Pinpoint the cell where the given text exists, returning its (X, Y) midpoint coordinate. 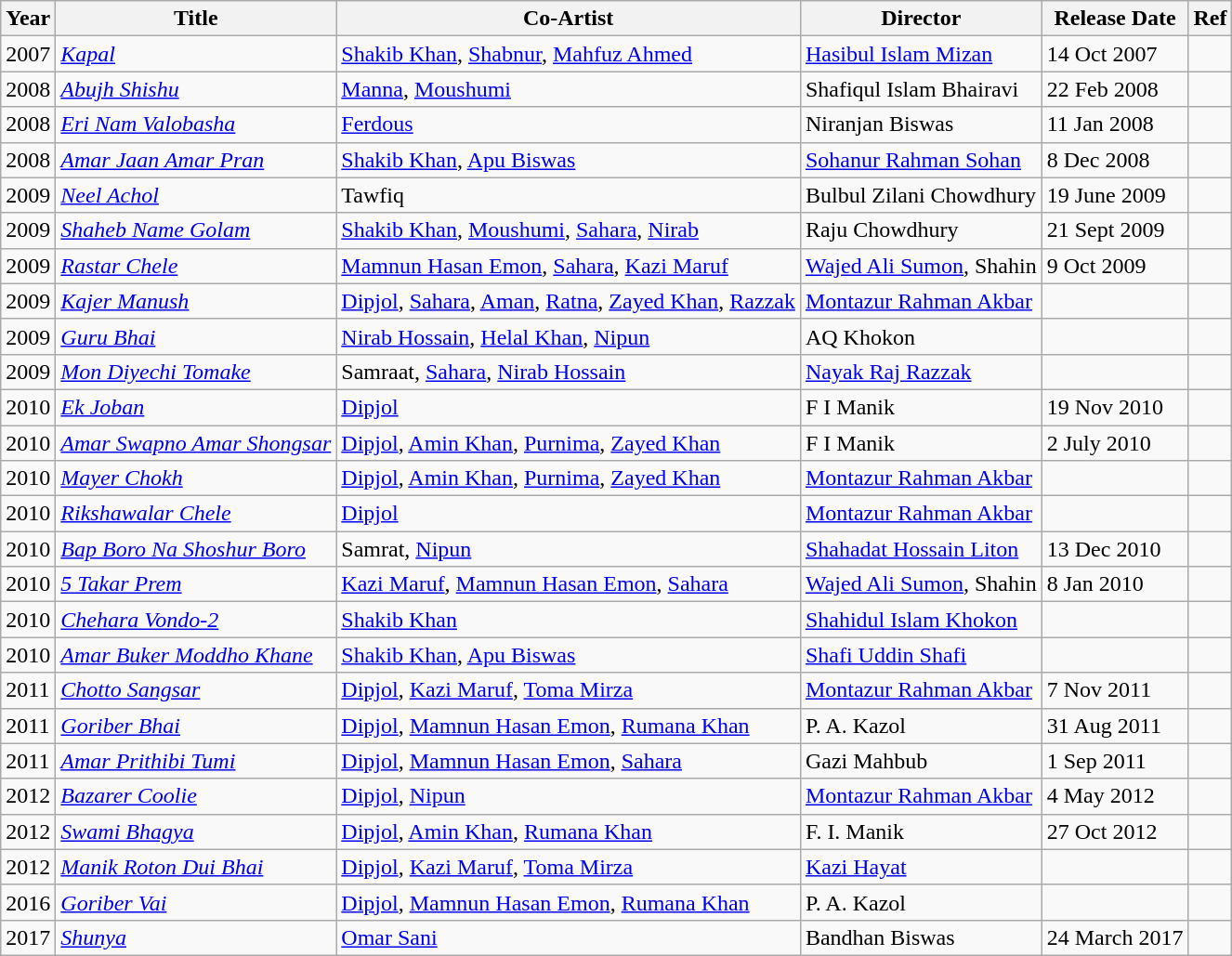
2 July 2010 (1115, 443)
8 Dec 2008 (1115, 160)
Tawfiq (569, 195)
2017 (28, 937)
Bap Boro Na Shoshur Boro (196, 549)
Amar Swapno Amar Shongsar (196, 443)
Shafiqul Islam Bhairavi (921, 89)
Goriber Bhai (196, 726)
Mon Diyechi Tomake (196, 372)
Swami Bhagya (196, 832)
Nayak Raj Razzak (921, 372)
Dipjol, Nipun (569, 796)
Abujh Shishu (196, 89)
Neel Achol (196, 195)
Hasibul Islam Mizan (921, 54)
Chotto Sangsar (196, 690)
Guru Bhai (196, 336)
Gazi Mahbub (921, 761)
Rastar Chele (196, 266)
Mayer Chokh (196, 478)
13 Dec 2010 (1115, 549)
Shakib Khan (569, 620)
Amar Prithibi Tumi (196, 761)
21 Sept 2009 (1115, 230)
Shahadat Hossain Liton (921, 549)
Director (921, 19)
Eri Nam Valobasha (196, 124)
Ref (1210, 19)
Bandhan Biswas (921, 937)
Manik Roton Dui Bhai (196, 867)
Shafi Uddin Shafi (921, 655)
11 Jan 2008 (1115, 124)
7 Nov 2011 (1115, 690)
4 May 2012 (1115, 796)
Sohanur Rahman Sohan (921, 160)
Year (28, 19)
31 Aug 2011 (1115, 726)
Ferdous (569, 124)
Bazarer Coolie (196, 796)
Chehara Vondo-2 (196, 620)
Samrat, Nipun (569, 549)
27 Oct 2012 (1115, 832)
Dipjol, Amin Khan, Rumana Khan (569, 832)
24 March 2017 (1115, 937)
19 Nov 2010 (1115, 407)
Dipjol, Mamnun Hasan Emon, Sahara (569, 761)
Shakib Khan, Moushumi, Sahara, Nirab (569, 230)
Kapal (196, 54)
2007 (28, 54)
Shahidul Islam Khokon (921, 620)
5 Takar Prem (196, 584)
AQ Khokon (921, 336)
Title (196, 19)
Raju Chowdhury (921, 230)
Shakib Khan, Shabnur, Mahfuz Ahmed (569, 54)
Rikshawalar Chele (196, 514)
Bulbul Zilani Chowdhury (921, 195)
Release Date (1115, 19)
Manna, Moushumi (569, 89)
22 Feb 2008 (1115, 89)
1 Sep 2011 (1115, 761)
Co-Artist (569, 19)
14 Oct 2007 (1115, 54)
2016 (28, 902)
Dipjol, Sahara, Aman, Ratna, Zayed Khan, Razzak (569, 301)
Ek Joban (196, 407)
Samraat, Sahara, Nirab Hossain (569, 372)
9 Oct 2009 (1115, 266)
8 Jan 2010 (1115, 584)
F. I. Manik (921, 832)
Omar Sani (569, 937)
Amar Buker Moddho Khane (196, 655)
Kazi Maruf, Mamnun Hasan Emon, Sahara (569, 584)
Amar Jaan Amar Pran (196, 160)
Shunya (196, 937)
Niranjan Biswas (921, 124)
Goriber Vai (196, 902)
Nirab Hossain, Helal Khan, Nipun (569, 336)
Kajer Manush (196, 301)
Shaheb Name Golam (196, 230)
19 June 2009 (1115, 195)
Mamnun Hasan Emon, Sahara, Kazi Maruf (569, 266)
Kazi Hayat (921, 867)
